Identify which cell holds the provided text, then report its (x, y) central coordinate. 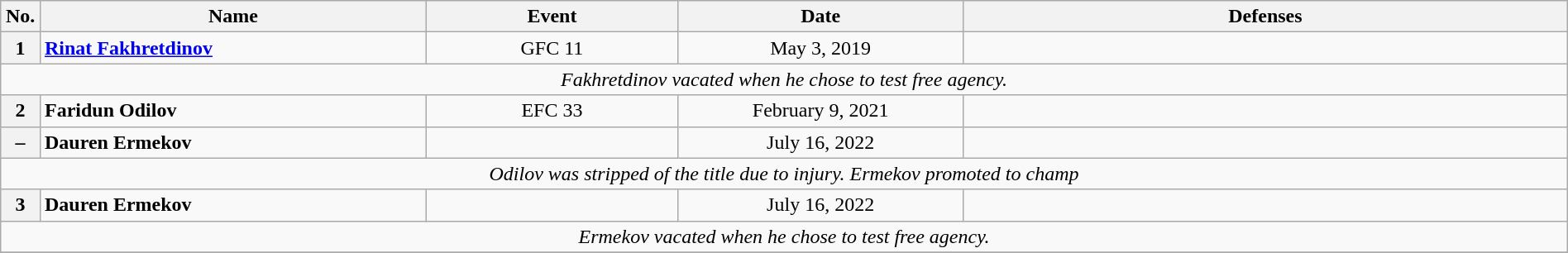
Name (233, 17)
EFC 33 (552, 111)
May 3, 2019 (820, 48)
February 9, 2021 (820, 111)
Faridun Odilov (233, 111)
GFC 11 (552, 48)
– (21, 142)
3 (21, 205)
Date (820, 17)
Rinat Fakhretdinov (233, 48)
Odilov was stripped of the title due to injury. Ermekov promoted to champ (784, 174)
Defenses (1265, 17)
1 (21, 48)
2 (21, 111)
Fakhretdinov vacated when he chose to test free agency. (784, 79)
No. (21, 17)
Event (552, 17)
Ermekov vacated when he chose to test free agency. (784, 236)
